From the cell containing the given text, extract its center point as (X, Y) coordinate. 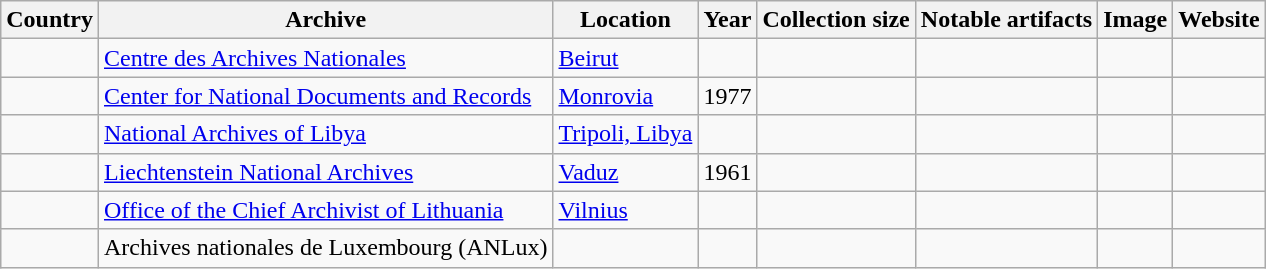
Tripoli, Libya (626, 134)
1977 (728, 96)
Website (1219, 20)
Monrovia (626, 96)
Notable artifacts (1006, 20)
National Archives of Libya (325, 134)
Vaduz (626, 172)
Office of the Chief Archivist of Lithuania (325, 210)
Vilnius (626, 210)
Liechtenstein National Archives (325, 172)
Image (1136, 20)
Archive (325, 20)
Collection size (836, 20)
Year (728, 20)
Center for National Documents and Records (325, 96)
Beirut (626, 58)
Archives nationales de Luxembourg (ANLux) (325, 248)
Centre des Archives Nationales (325, 58)
Location (626, 20)
1961 (728, 172)
Country (50, 20)
